Extract the [X, Y] coordinate from the center of the cell holding the provided text.  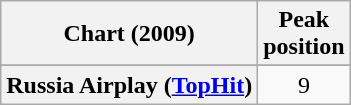
9 [304, 85]
Peakposition [304, 34]
Chart (2009) [130, 34]
Russia Airplay (TopHit) [130, 85]
